From the cell containing the given text, extract its center point as (X, Y) coordinate. 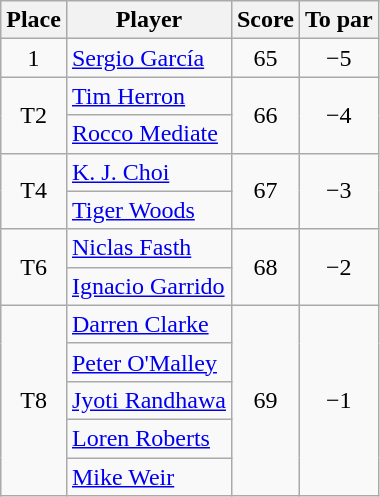
Ignacio Garrido (148, 286)
T8 (34, 400)
T2 (34, 115)
−1 (338, 400)
67 (265, 191)
1 (34, 58)
Tiger Woods (148, 210)
Jyoti Randhawa (148, 400)
68 (265, 267)
Loren Roberts (148, 438)
Peter O'Malley (148, 362)
−5 (338, 58)
Place (34, 20)
To par (338, 20)
Darren Clarke (148, 324)
Score (265, 20)
Player (148, 20)
K. J. Choi (148, 172)
69 (265, 400)
66 (265, 115)
−4 (338, 115)
Mike Weir (148, 477)
−2 (338, 267)
Sergio García (148, 58)
65 (265, 58)
T6 (34, 267)
Tim Herron (148, 96)
Rocco Mediate (148, 134)
T4 (34, 191)
Niclas Fasth (148, 248)
−3 (338, 191)
